Pinpoint the cell where the given text exists, returning its (X, Y) midpoint coordinate. 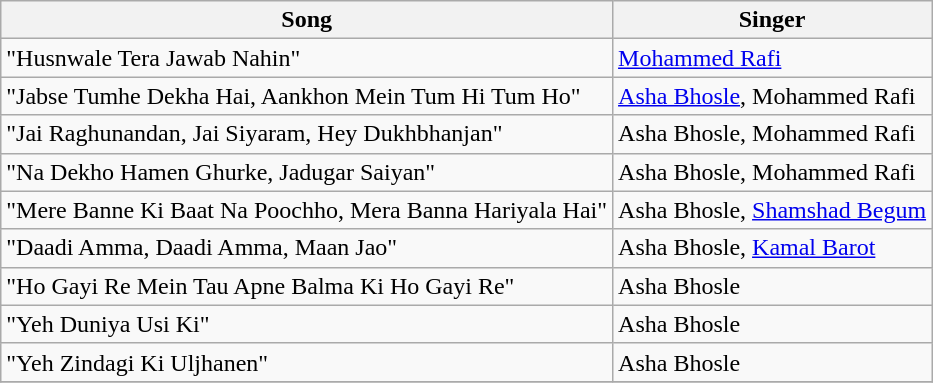
"Na Dekho Hamen Ghurke, Jadugar Saiyan" (307, 172)
"Daadi Amma, Daadi Amma, Maan Jao" (307, 248)
"Jai Raghunandan, Jai Siyaram, Hey Dukhbhanjan" (307, 134)
"Jabse Tumhe Dekha Hai, Aankhon Mein Tum Hi Tum Ho" (307, 96)
Mohammed Rafi (772, 58)
"Ho Gayi Re Mein Tau Apne Balma Ki Ho Gayi Re" (307, 286)
"Husnwale Tera Jawab Nahin" (307, 58)
"Mere Banne Ki Baat Na Poochho, Mera Banna Hariyala Hai" (307, 210)
"Yeh Zindagi Ki Uljhanen" (307, 362)
Asha Bhosle, Shamshad Begum (772, 210)
Song (307, 20)
Singer (772, 20)
Asha Bhosle, Kamal Barot (772, 248)
"Yeh Duniya Usi Ki" (307, 324)
